Extract the (X, Y) coordinate from the center of the cell holding the provided text.  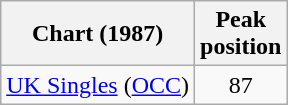
UK Singles (OCC) (98, 85)
87 (241, 85)
Peakposition (241, 34)
Chart (1987) (98, 34)
